Output the (x, y) coordinate of the center of the cell containing the given text.  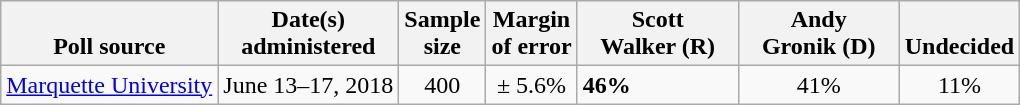
Samplesize (442, 34)
± 5.6% (532, 85)
Poll source (110, 34)
Marginof error (532, 34)
ScottWalker (R) (658, 34)
46% (658, 85)
Undecided (959, 34)
41% (818, 85)
AndyGronik (D) (818, 34)
400 (442, 85)
Date(s)administered (308, 34)
11% (959, 85)
Marquette University (110, 85)
June 13–17, 2018 (308, 85)
